Extract the (x, y) coordinate from the center of the cell holding the provided text.  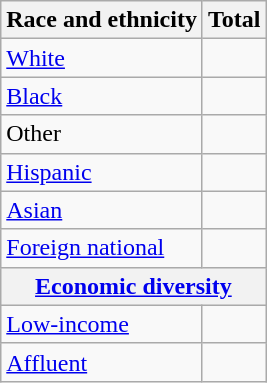
Black (102, 96)
Total (234, 20)
Race and ethnicity (102, 20)
Asian (102, 210)
Hispanic (102, 172)
Foreign national (102, 248)
Low-income (102, 324)
Other (102, 134)
Economic diversity (134, 286)
Affluent (102, 362)
White (102, 58)
